Output the [X, Y] coordinate of the center of the cell containing the given text.  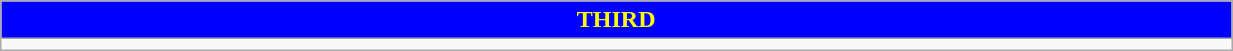
THIRD [616, 20]
